Search for the cell housing the specified text and yield its (X, Y) center coordinate. 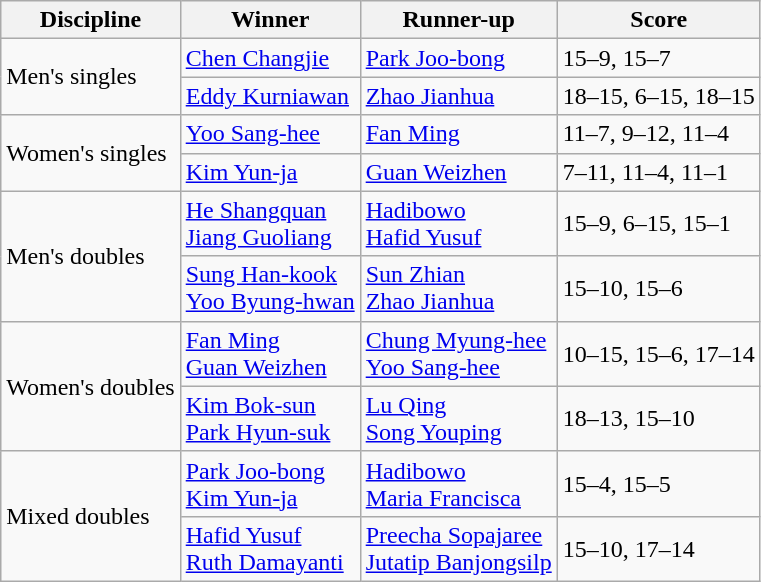
Fan Ming (458, 134)
Women's singles (90, 153)
Winner (270, 20)
Hadibowo Hafid Yusuf (458, 224)
Zhao Jianhua (458, 96)
Men's doubles (90, 256)
Kim Yun-ja (270, 172)
He Shangquan Jiang Guoliang (270, 224)
Runner-up (458, 20)
11–7, 9–12, 11–4 (658, 134)
Preecha Sopajaree Jutatip Banjongsilp (458, 548)
15–9, 6–15, 15–1 (658, 224)
Men's singles (90, 77)
18–15, 6–15, 18–15 (658, 96)
10–15, 15–6, 17–14 (658, 354)
Hadibowo Maria Francisca (458, 484)
18–13, 15–10 (658, 418)
7–11, 11–4, 11–1 (658, 172)
Chen Changjie (270, 58)
Fan Ming Guan Weizhen (270, 354)
Yoo Sang-hee (270, 134)
Women's doubles (90, 386)
15–9, 15–7 (658, 58)
Sung Han-kook Yoo Byung-hwan (270, 288)
Discipline (90, 20)
15–10, 17–14 (658, 548)
Kim Bok-sun Park Hyun-suk (270, 418)
15–10, 15–6 (658, 288)
Lu Qing Song Youping (458, 418)
Hafid Yusuf Ruth Damayanti (270, 548)
Chung Myung-hee Yoo Sang-hee (458, 354)
15–4, 15–5 (658, 484)
Guan Weizhen (458, 172)
Park Joo-bong Kim Yun-ja (270, 484)
Park Joo-bong (458, 58)
Eddy Kurniawan (270, 96)
Sun Zhian Zhao Jianhua (458, 288)
Score (658, 20)
Mixed doubles (90, 516)
